Return the (x, y) coordinate for the center point of the cell that contains the specified text.  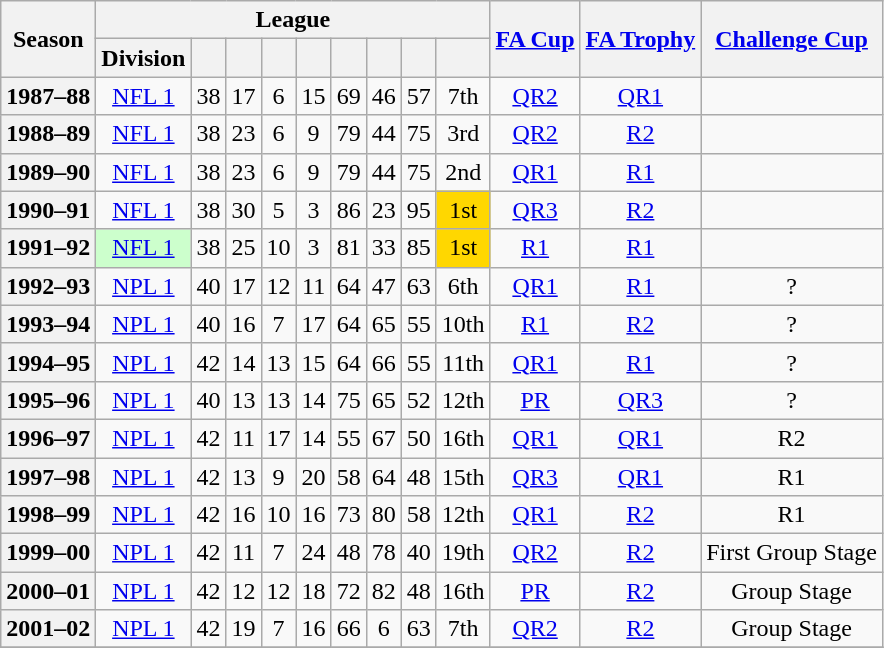
FA Cup (535, 39)
47 (384, 286)
1994–95 (48, 362)
1999–00 (48, 553)
18 (314, 591)
Challenge Cup (792, 39)
1992–93 (48, 286)
67 (384, 438)
League (293, 20)
52 (418, 400)
72 (348, 591)
1988–89 (48, 134)
73 (348, 515)
6th (463, 286)
69 (348, 96)
50 (418, 438)
33 (384, 248)
Division (144, 58)
1987–88 (48, 96)
Season (48, 39)
15th (463, 477)
1991–92 (48, 248)
3rd (463, 134)
11th (463, 362)
86 (348, 210)
2000–01 (48, 591)
19 (244, 629)
85 (418, 248)
20 (314, 477)
46 (384, 96)
FA Trophy (640, 39)
95 (418, 210)
2nd (463, 172)
57 (418, 96)
1989–90 (48, 172)
24 (314, 553)
2001–02 (48, 629)
30 (244, 210)
1990–91 (48, 210)
1993–94 (48, 324)
First Group Stage (792, 553)
25 (244, 248)
82 (384, 591)
81 (348, 248)
1996–97 (48, 438)
10th (463, 324)
1997–98 (48, 477)
80 (384, 515)
1998–99 (48, 515)
1995–96 (48, 400)
78 (384, 553)
19th (463, 553)
5 (278, 210)
